Output the (X, Y) coordinate of the center of the cell containing the given text.  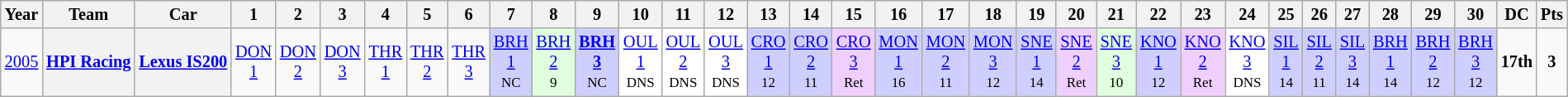
24 (1248, 14)
BRH312 (1476, 62)
SNE114 (1036, 62)
BRH114 (1390, 62)
20 (1076, 14)
29 (1433, 14)
5 (427, 14)
THR1 (386, 62)
CRO112 (769, 62)
SNE2Ret (1076, 62)
MON116 (898, 62)
DON3 (343, 62)
THR3 (469, 62)
Lexus IS200 (183, 62)
30 (1476, 14)
25 (1286, 14)
OUL1DNS (641, 62)
Team (88, 14)
SNE310 (1116, 62)
27 (1352, 14)
MON211 (946, 62)
9 (597, 14)
CRO211 (811, 62)
CRO3Ret (854, 62)
22 (1158, 14)
Year (21, 14)
1 (253, 14)
KNO3DNS (1248, 62)
KNO2Ret (1203, 62)
DC (1517, 14)
BRH1NC (511, 62)
4 (386, 14)
11 (684, 14)
SIL114 (1286, 62)
10 (641, 14)
23 (1203, 14)
THR2 (427, 62)
6 (469, 14)
OUL2DNS (684, 62)
Pts (1552, 14)
DON1 (253, 62)
17th (1517, 62)
14 (811, 14)
28 (1390, 14)
SIL211 (1319, 62)
13 (769, 14)
15 (854, 14)
Car (183, 14)
2 (298, 14)
MON312 (992, 62)
BRH212 (1433, 62)
BRH29 (554, 62)
16 (898, 14)
7 (511, 14)
17 (946, 14)
DON2 (298, 62)
SIL314 (1352, 62)
19 (1036, 14)
KNO112 (1158, 62)
12 (726, 14)
OUL3DNS (726, 62)
HPI Racing (88, 62)
2005 (21, 62)
BRH3NC (597, 62)
8 (554, 14)
26 (1319, 14)
18 (992, 14)
21 (1116, 14)
